Pinpoint the cell where the given text exists, returning its [X, Y] midpoint coordinate. 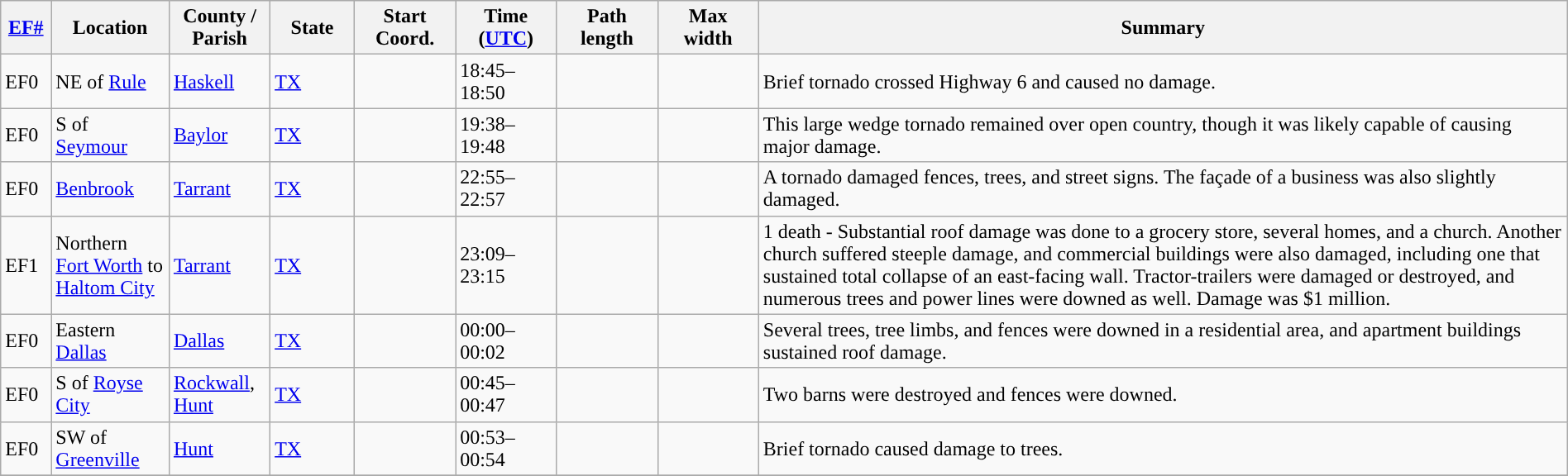
Several trees, tree limbs, and fences were downed in a residential area, and apartment buildings sustained roof damage. [1163, 340]
This large wedge tornado remained over open country, though it was likely capable of causing major damage. [1163, 136]
Brief tornado caused damage to trees. [1163, 448]
Eastern Dallas [111, 340]
00:45–00:47 [506, 395]
State [313, 28]
Hunt [219, 448]
00:53–00:54 [506, 448]
S of Royse City [111, 395]
Max width [708, 28]
Dallas [219, 340]
Haskell [219, 81]
SW of Greenville [111, 448]
23:09–23:15 [506, 264]
Time (UTC) [506, 28]
Northern Fort Worth to Haltom City [111, 264]
19:38–19:48 [506, 136]
S of Seymour [111, 136]
Path length [607, 28]
Start Coord. [404, 28]
Baylor [219, 136]
18:45–18:50 [506, 81]
NE of Rule [111, 81]
Location [111, 28]
A tornado damaged fences, trees, and street signs. The façade of a business was also slightly damaged. [1163, 188]
EF# [26, 28]
County / Parish [219, 28]
Brief tornado crossed Highway 6 and caused no damage. [1163, 81]
EF1 [26, 264]
Rockwall, Hunt [219, 395]
00:00–00:02 [506, 340]
Summary [1163, 28]
Benbrook [111, 188]
Two barns were destroyed and fences were downed. [1163, 395]
22:55–22:57 [506, 188]
